Return the (x, y) coordinate for the center point of the cell that contains the specified text.  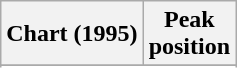
Peakposition (189, 34)
Chart (1995) (72, 34)
